Provide the [x, y] coordinate of the cell's center where the given text is located.  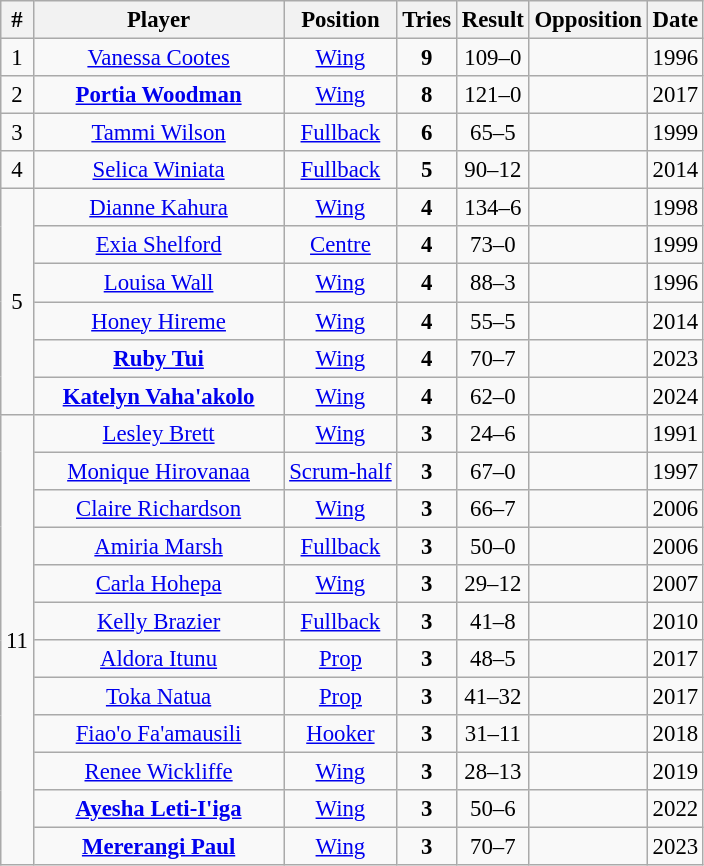
Toka Natua [158, 697]
Player [158, 20]
6 [427, 133]
Honey Hireme [158, 321]
2019 [675, 772]
50–6 [492, 809]
2 [18, 95]
Mererangi Paul [158, 847]
2007 [675, 584]
88–3 [492, 283]
Amiria Marsh [158, 546]
Position [340, 20]
Monique Hirovanaa [158, 471]
134–6 [492, 208]
Opposition [588, 20]
Tries [427, 20]
Carla Hohepa [158, 584]
Vanessa Cootes [158, 58]
Portia Woodman [158, 95]
55–5 [492, 321]
Kelly Brazier [158, 621]
Claire Richardson [158, 509]
67–0 [492, 471]
11 [18, 640]
Ruby Tui [158, 358]
Fiao'o Fa'amausili [158, 734]
Lesley Brett [158, 433]
29–12 [492, 584]
Scrum-half [340, 471]
Tammi Wilson [158, 133]
31–11 [492, 734]
109–0 [492, 58]
1997 [675, 471]
1998 [675, 208]
Selica Winiata [158, 170]
Renee Wickliffe [158, 772]
62–0 [492, 396]
2024 [675, 396]
2018 [675, 734]
2010 [675, 621]
Date [675, 20]
24–6 [492, 433]
1 [18, 58]
121–0 [492, 95]
# [18, 20]
66–7 [492, 509]
28–13 [492, 772]
48–5 [492, 659]
9 [427, 58]
Katelyn Vaha'akolo [158, 396]
8 [427, 95]
1991 [675, 433]
Centre [340, 245]
Louisa Wall [158, 283]
90–12 [492, 170]
Hooker [340, 734]
Exia Shelford [158, 245]
41–32 [492, 697]
Dianne Kahura [158, 208]
2022 [675, 809]
65–5 [492, 133]
Result [492, 20]
41–8 [492, 621]
Ayesha Leti-I'iga [158, 809]
73–0 [492, 245]
50–0 [492, 546]
Aldora Itunu [158, 659]
